Search for the cell housing the specified text and yield its [X, Y] center coordinate. 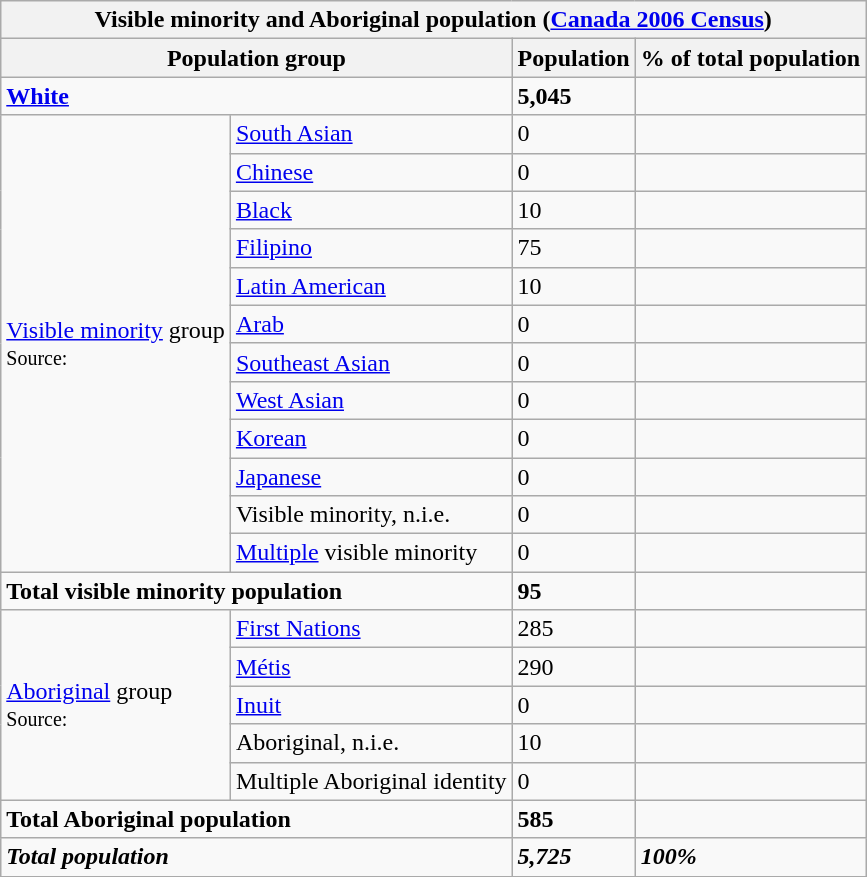
75 [574, 248]
Visible minority and Aboriginal population (Canada 2006 Census) [434, 20]
Population group [256, 58]
5,045 [574, 96]
West Asian [371, 400]
290 [574, 667]
Latin American [371, 286]
Korean [371, 438]
Southeast Asian [371, 362]
White [256, 96]
Total Aboriginal population [256, 819]
Aboriginal, n.i.e. [371, 743]
Total population [256, 857]
5,725 [574, 857]
100% [750, 857]
Japanese [371, 477]
Visible minority, n.i.e. [371, 515]
Black [371, 210]
Inuit [371, 705]
Multiple Aboriginal identity [371, 781]
Aboriginal groupSource: [116, 705]
Total visible minority population [256, 591]
South Asian [371, 134]
Arab [371, 324]
Métis [371, 667]
Multiple visible minority [371, 553]
Chinese [371, 172]
585 [574, 819]
95 [574, 591]
285 [574, 629]
Filipino [371, 248]
First Nations [371, 629]
Visible minority groupSource: [116, 344]
% of total population [750, 58]
Population [574, 58]
